Scan for the cell matching the given text and deliver its [x, y] coordinate at center. 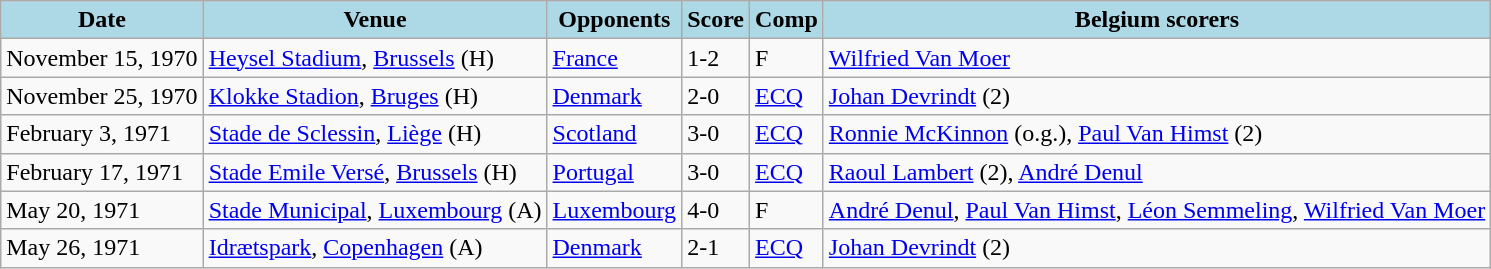
Comp [787, 20]
1-2 [716, 58]
Klokke Stadion, Bruges (H) [375, 96]
Stade Emile Versé, Brussels (H) [375, 172]
Scotland [614, 134]
May 26, 1971 [102, 248]
Heysel Stadium, Brussels (H) [375, 58]
André Denul, Paul Van Himst, Léon Semmeling, Wilfried Van Moer [1156, 210]
4-0 [716, 210]
Ronnie McKinnon (o.g.), Paul Van Himst (2) [1156, 134]
Opponents [614, 20]
Belgium scorers [1156, 20]
Date [102, 20]
February 17, 1971 [102, 172]
Wilfried Van Moer [1156, 58]
Raoul Lambert (2), André Denul [1156, 172]
Venue [375, 20]
2-0 [716, 96]
Score [716, 20]
November 15, 1970 [102, 58]
February 3, 1971 [102, 134]
May 20, 1971 [102, 210]
Stade de Sclessin, Liège (H) [375, 134]
November 25, 1970 [102, 96]
Portugal [614, 172]
Luxembourg [614, 210]
France [614, 58]
Idrætspark, Copenhagen (A) [375, 248]
2-1 [716, 248]
Stade Municipal, Luxembourg (A) [375, 210]
